Detect which cell encompasses the target text, then output its (X, Y) center coordinate. 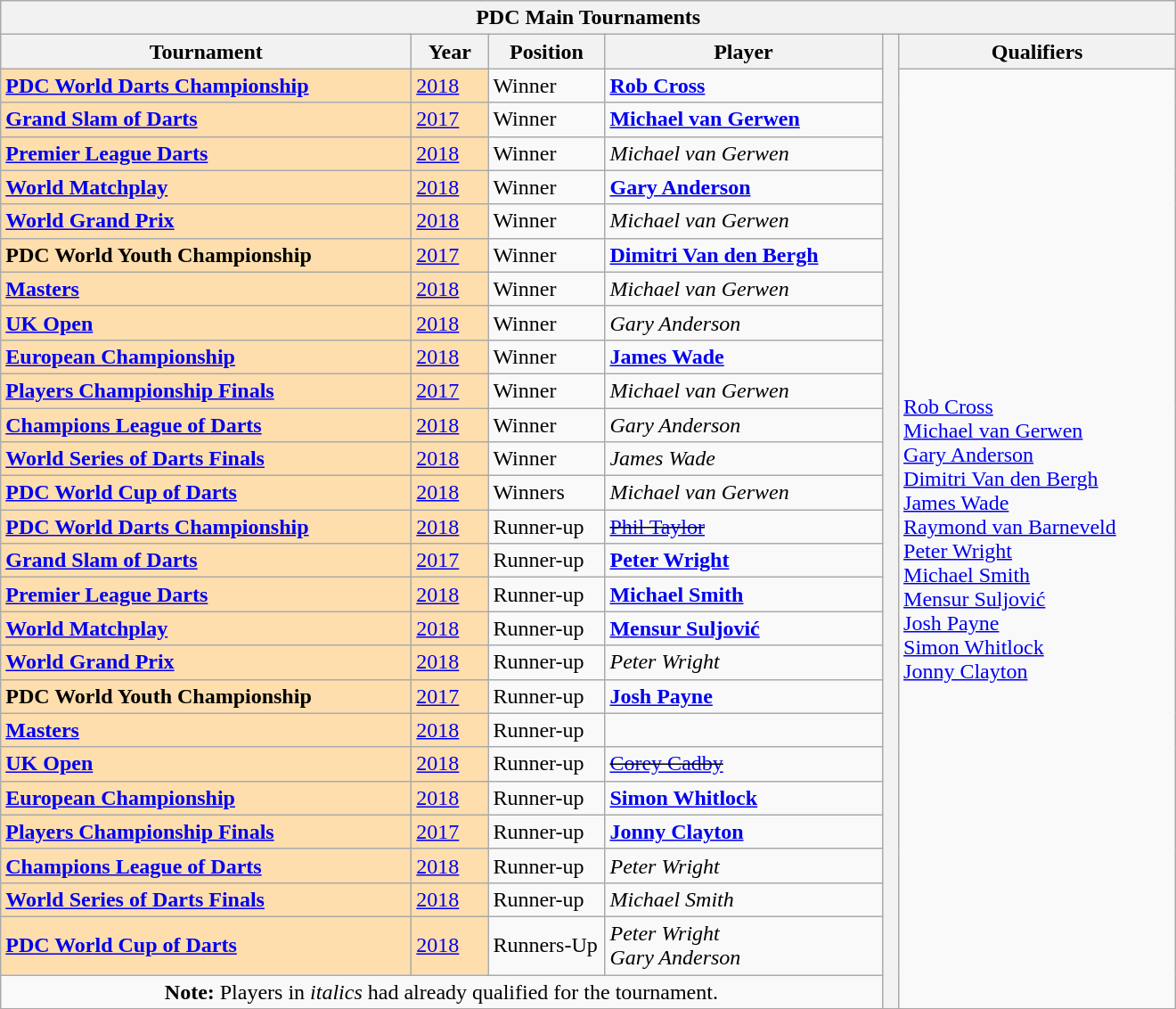
Josh Payne (743, 696)
Corey Cadby (743, 764)
Runners-Up (547, 945)
Position (547, 52)
Note: Players in italics had already qualified for the tournament. (442, 992)
Jonny Clayton (743, 832)
PDC Main Tournaments (588, 18)
Winners (547, 493)
Year (450, 52)
Rob Cross (743, 86)
Tournament (207, 52)
Qualifiers (1037, 52)
Dimitri Van den Bergh (743, 255)
Player (743, 52)
Phil Taylor (743, 527)
Mensur Suljović (743, 628)
Simon Whitlock (743, 798)
Peter Wright Gary Anderson (743, 945)
